From the cell containing the given text, extract its center point as [x, y] coordinate. 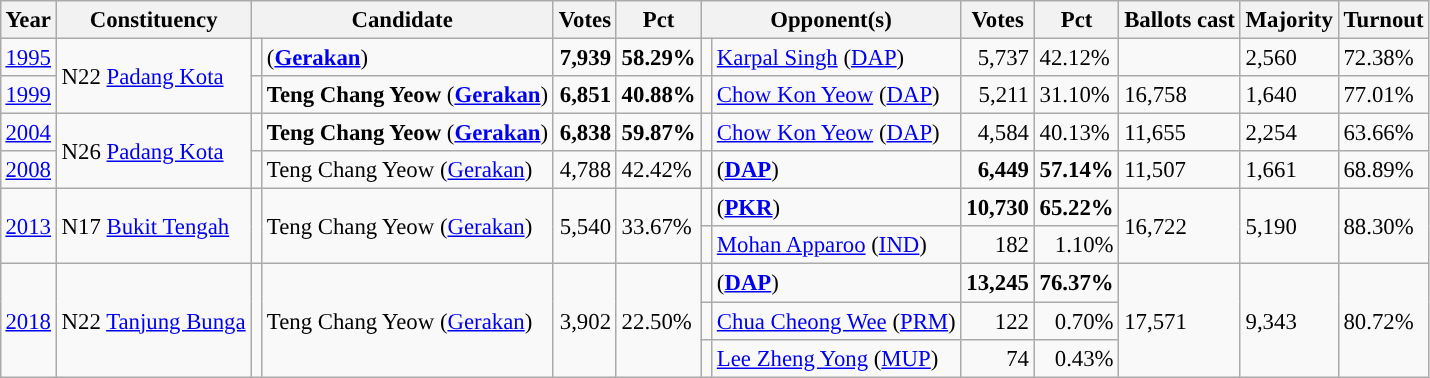
4,584 [998, 133]
57.14% [1076, 170]
1.10% [1076, 245]
N26 Padang Kota [154, 152]
13,245 [998, 283]
40.13% [1076, 133]
5,190 [1289, 226]
Chua Cheong Wee (PRM) [836, 321]
3,902 [584, 320]
1999 [28, 95]
42.42% [658, 170]
Karpal Singh (DAP) [836, 57]
10,730 [998, 208]
1,640 [1289, 95]
33.67% [658, 226]
Majority [1289, 20]
2018 [28, 320]
Opponent(s) [831, 20]
Ballots cast [1180, 20]
6,449 [998, 170]
0.43% [1076, 358]
68.89% [1384, 170]
9,343 [1289, 320]
11,655 [1180, 133]
40.88% [658, 95]
1,661 [1289, 170]
5,540 [584, 226]
182 [998, 245]
22.50% [658, 320]
(PKR) [836, 208]
88.30% [1384, 226]
17,571 [1180, 320]
5,737 [998, 57]
65.22% [1076, 208]
N22 Tanjung Bunga [154, 320]
74 [998, 358]
2,560 [1289, 57]
2008 [28, 170]
6,851 [584, 95]
6,838 [584, 133]
59.87% [658, 133]
2004 [28, 133]
63.66% [1384, 133]
76.37% [1076, 283]
42.12% [1076, 57]
16,722 [1180, 226]
0.70% [1076, 321]
Mohan Apparoo (IND) [836, 245]
(Gerakan) [408, 57]
72.38% [1384, 57]
77.01% [1384, 95]
Turnout [1384, 20]
122 [998, 321]
N22 Padang Kota [154, 76]
16,758 [1180, 95]
Candidate [402, 20]
31.10% [1076, 95]
5,211 [998, 95]
Lee Zheng Yong (MUP) [836, 358]
80.72% [1384, 320]
2013 [28, 226]
N17 Bukit Tengah [154, 226]
Constituency [154, 20]
2,254 [1289, 133]
4,788 [584, 170]
Year [28, 20]
1995 [28, 57]
58.29% [658, 57]
11,507 [1180, 170]
7,939 [584, 57]
